Return (x, y) of the center of cell containing provided text 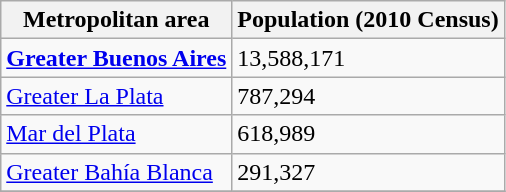
Greater Bahía Blanca (116, 172)
Greater Buenos Aires (116, 58)
Population (2010 Census) (368, 20)
Greater La Plata (116, 96)
Metropolitan area (116, 20)
Mar del Plata (116, 134)
291,327 (368, 172)
13,588,171 (368, 58)
618,989 (368, 134)
787,294 (368, 96)
